Identify which cell holds the provided text, then report its [X, Y] central coordinate. 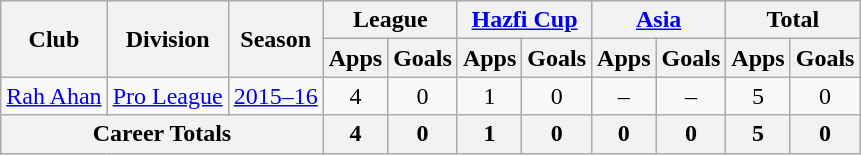
Club [54, 39]
Pro League [168, 96]
Asia [659, 20]
League [390, 20]
2015–16 [276, 96]
Total [793, 20]
Rah Ahan [54, 96]
Season [276, 39]
Division [168, 39]
Career Totals [162, 134]
Hazfi Cup [524, 20]
